Return the [X, Y] coordinate for the center point of the cell that contains the specified text.  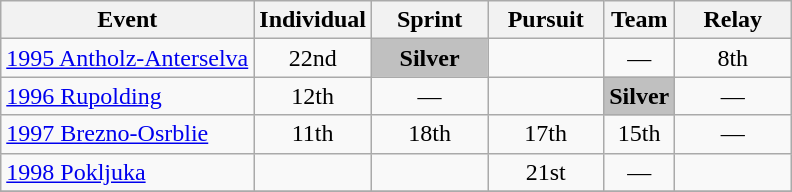
Event [128, 20]
1997 Brezno-Osrblie [128, 134]
1995 Antholz-Anterselva [128, 58]
22nd [313, 58]
Sprint [430, 20]
1998 Pokljuka [128, 172]
8th [733, 58]
11th [313, 134]
Team [640, 20]
Individual [313, 20]
12th [313, 96]
17th [546, 134]
15th [640, 134]
1996 Rupolding [128, 96]
Pursuit [546, 20]
18th [430, 134]
21st [546, 172]
Relay [733, 20]
